Return the (x, y) coordinate for the center point of the cell that contains the specified text.  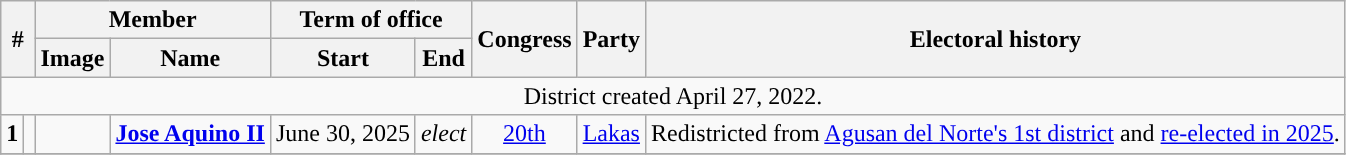
End (443, 58)
Member (153, 20)
Redistricted from Agusan del Norte's 1st district and re-elected in 2025. (995, 134)
District created April 27, 2022. (674, 96)
Electoral history (995, 39)
Congress (524, 39)
elect (443, 134)
Term of office (370, 20)
Jose Aquino II (190, 134)
Party (611, 39)
# (18, 39)
June 30, 2025 (342, 134)
20th (524, 134)
Image (72, 58)
Name (190, 58)
1 (12, 134)
Start (342, 58)
Lakas (611, 134)
